Locate the cell with the specified text and output its (X, Y) center coordinate. 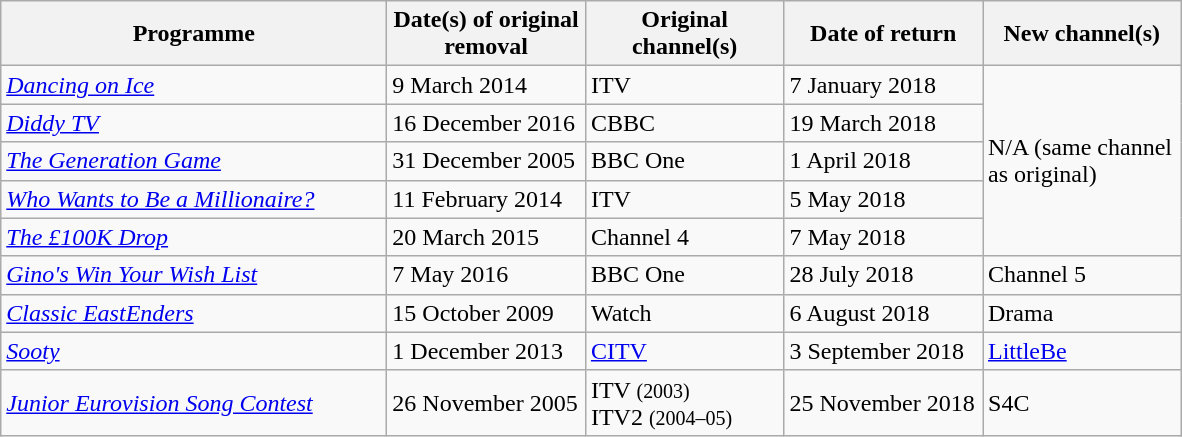
Gino's Win Your Wish List (194, 275)
3 September 2018 (884, 351)
Watch (684, 313)
CITV (684, 351)
1 April 2018 (884, 161)
5 May 2018 (884, 199)
The £100K Drop (194, 237)
15 October 2009 (486, 313)
Channel 4 (684, 237)
Date of return (884, 34)
ITV (2003)ITV2 (2004–05) (684, 402)
6 August 2018 (884, 313)
LittleBe (1082, 351)
7 January 2018 (884, 85)
Sooty (194, 351)
Diddy TV (194, 123)
Who Wants to Be a Millionaire? (194, 199)
16 December 2016 (486, 123)
New channel(s) (1082, 34)
N/A (same channel as original) (1082, 161)
The Generation Game (194, 161)
7 May 2016 (486, 275)
S4C (1082, 402)
9 March 2014 (486, 85)
Classic EastEnders (194, 313)
31 December 2005 (486, 161)
28 July 2018 (884, 275)
25 November 2018 (884, 402)
Channel 5 (1082, 275)
19 March 2018 (884, 123)
Drama (1082, 313)
26 November 2005 (486, 402)
CBBC (684, 123)
20 March 2015 (486, 237)
11 February 2014 (486, 199)
Dancing on Ice (194, 85)
Junior Eurovision Song Contest (194, 402)
7 May 2018 (884, 237)
1 December 2013 (486, 351)
Programme (194, 34)
Date(s) of original removal (486, 34)
Original channel(s) (684, 34)
